Identify which cell holds the provided text, then report its [x, y] central coordinate. 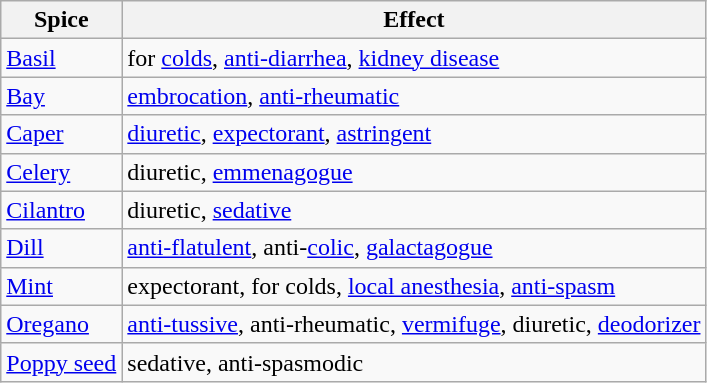
Mint [62, 286]
Dill [62, 248]
diuretic, expectorant, astringent [414, 134]
for colds, anti-diarrhea, kidney disease [414, 58]
Caper [62, 134]
Spice [62, 20]
Oregano [62, 324]
diuretic, sedative [414, 210]
Basil [62, 58]
Cilantro [62, 210]
anti-flatulent, anti-colic, galactagogue [414, 248]
embrocation, anti-rheumatic [414, 96]
Celery [62, 172]
anti-tussive, anti-rheumatic, vermifuge, diuretic, deodorizer [414, 324]
Effect [414, 20]
Bay [62, 96]
expectorant, for colds, local anesthesia, anti-spasm [414, 286]
sedative, anti-spasmodic [414, 362]
diuretic, emmenagogue [414, 172]
Poppy seed [62, 362]
